Provide the (x, y) coordinate of the cell's center where the given text is located.  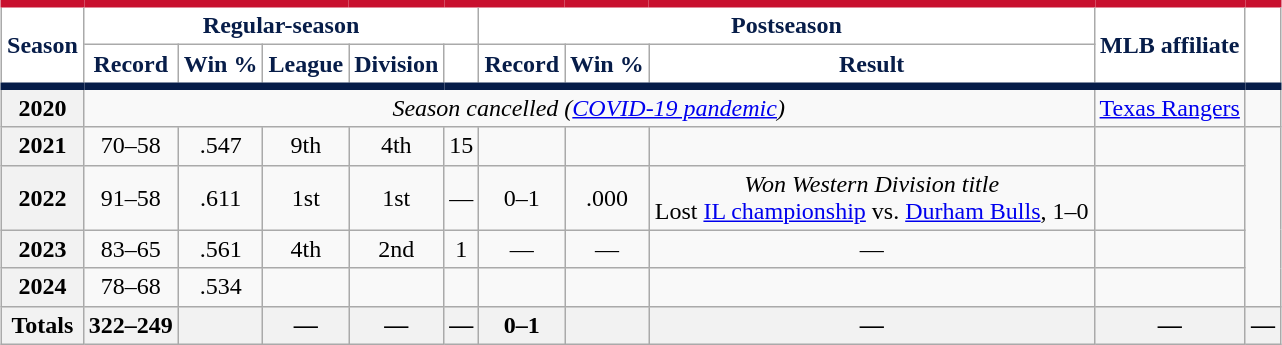
2022 (43, 198)
MLB affiliate (1170, 45)
Totals (43, 325)
91–58 (130, 198)
83–65 (130, 249)
1 (462, 249)
Won Western Division titleLost IL championship vs. Durham Bulls, 1–0 (872, 198)
Division (396, 66)
Season cancelled (COVID-19 pandemic) (588, 106)
2020 (43, 106)
.561 (220, 249)
.534 (220, 287)
.000 (608, 198)
2023 (43, 249)
.547 (220, 146)
Postseason (786, 24)
Regular-season (281, 24)
League (306, 66)
Season (43, 45)
.611 (220, 198)
2021 (43, 146)
2024 (43, 287)
322–249 (130, 325)
Result (872, 66)
70–58 (130, 146)
2nd (396, 249)
Texas Rangers (1170, 106)
78–68 (130, 287)
9th (306, 146)
15 (462, 146)
